Return [x, y] of the center of cell containing provided text 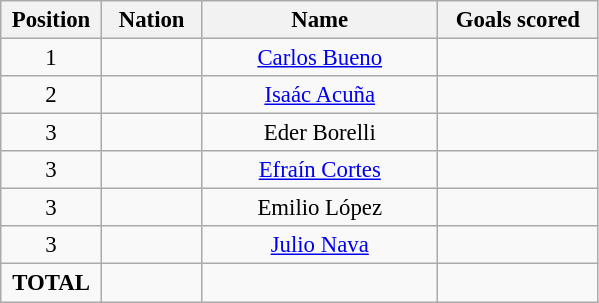
Julio Nava [320, 245]
Goals scored [518, 20]
TOTAL [52, 283]
Name [320, 20]
1 [52, 58]
Position [52, 20]
Isaác Acuña [320, 95]
Efraín Cortes [320, 170]
Eder Borelli [320, 133]
Emilio López [320, 208]
Nation [152, 20]
2 [52, 95]
Carlos Bueno [320, 58]
